Capture the cell that displays the provided text and extract its (X, Y) central coordinate. 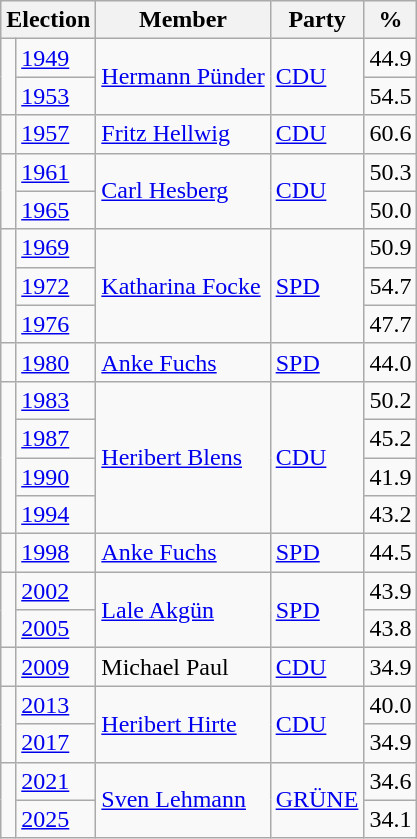
1994 (56, 515)
1990 (56, 477)
44.9 (390, 58)
43.8 (390, 629)
44.5 (390, 553)
1965 (56, 210)
50.9 (390, 248)
60.6 (390, 134)
Election (48, 20)
2021 (56, 781)
1972 (56, 286)
47.7 (390, 324)
40.0 (390, 705)
50.2 (390, 400)
2017 (56, 743)
GRÜNE (317, 800)
50.0 (390, 210)
1957 (56, 134)
2002 (56, 591)
1949 (56, 58)
34.6 (390, 781)
Carl Hesberg (183, 191)
41.9 (390, 477)
2013 (56, 705)
45.2 (390, 438)
54.5 (390, 96)
1976 (56, 324)
2005 (56, 629)
Sven Lehmann (183, 800)
Heribert Hirte (183, 724)
1980 (56, 362)
Fritz Hellwig (183, 134)
34.1 (390, 819)
Heribert Blens (183, 457)
% (390, 20)
1953 (56, 96)
1961 (56, 172)
Hermann Pünder (183, 77)
44.0 (390, 362)
1969 (56, 248)
1998 (56, 553)
2025 (56, 819)
1983 (56, 400)
50.3 (390, 172)
1987 (56, 438)
2009 (56, 667)
Katharina Focke (183, 286)
Lale Akgün (183, 610)
54.7 (390, 286)
43.2 (390, 515)
Party (317, 20)
Member (183, 20)
Michael Paul (183, 667)
43.9 (390, 591)
